Return the [X, Y] coordinate for the center point of the cell that contains the specified text.  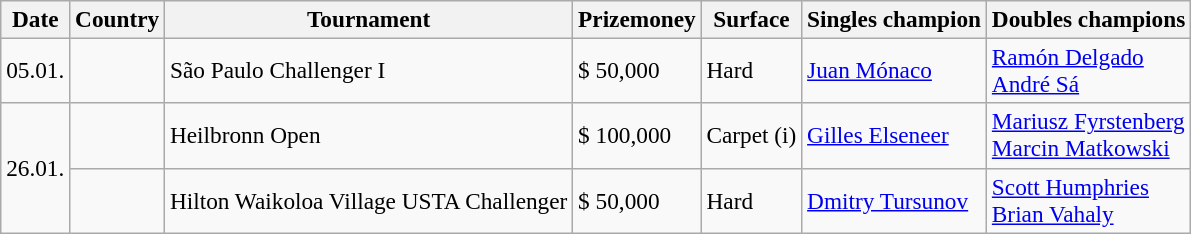
Singles champion [894, 19]
Carpet (i) [752, 136]
Dmitry Tursunov [894, 200]
Hilton Waikoloa Village USTA Challenger [369, 200]
$ 100,000 [637, 136]
Juan Mónaco [894, 70]
Date [36, 19]
Tournament [369, 19]
Mariusz Fyrstenberg Marcin Matkowski [1088, 136]
Ramón Delgado André Sá [1088, 70]
Surface [752, 19]
Scott Humphries Brian Vahaly [1088, 200]
Doubles champions [1088, 19]
26.01. [36, 168]
Prizemoney [637, 19]
Heilbronn Open [369, 136]
Country [118, 19]
Gilles Elseneer [894, 136]
São Paulo Challenger I [369, 70]
05.01. [36, 70]
